Detect which cell encompasses the target text, then output its (X, Y) center coordinate. 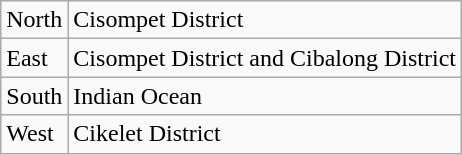
North (34, 20)
Indian Ocean (265, 96)
Cikelet District (265, 134)
East (34, 58)
South (34, 96)
Cisompet District (265, 20)
West (34, 134)
Cisompet District and Cibalong District (265, 58)
